For the text-containing cell, return its midpoint in [x, y] coordinate format. 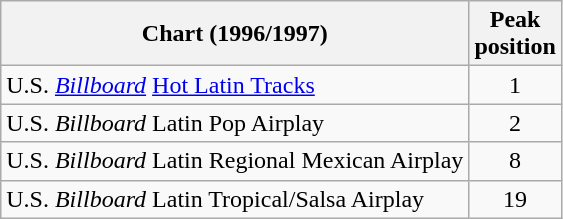
U.S. Billboard Hot Latin Tracks [235, 85]
19 [515, 199]
U.S. Billboard Latin Tropical/Salsa Airplay [235, 199]
Peakposition [515, 34]
8 [515, 161]
U.S. Billboard Latin Pop Airplay [235, 123]
1 [515, 85]
2 [515, 123]
U.S. Billboard Latin Regional Mexican Airplay [235, 161]
Chart (1996/1997) [235, 34]
